Find where the given text appears and provide that cell's center as (X, Y) coordinate. 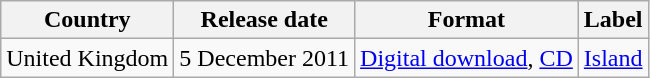
Format (467, 20)
Release date (264, 20)
United Kingdom (88, 58)
Digital download, CD (467, 58)
Label (613, 20)
Island (613, 58)
Country (88, 20)
5 December 2011 (264, 58)
